Detect which cell encompasses the target text, then output its (x, y) center coordinate. 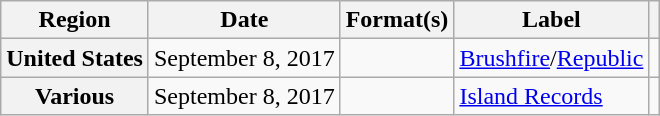
Island Records (552, 96)
Date (244, 20)
Various (75, 96)
Label (552, 20)
Region (75, 20)
Format(s) (397, 20)
United States (75, 58)
Brushfire/Republic (552, 58)
